From the cell containing the given text, extract its center point as [x, y] coordinate. 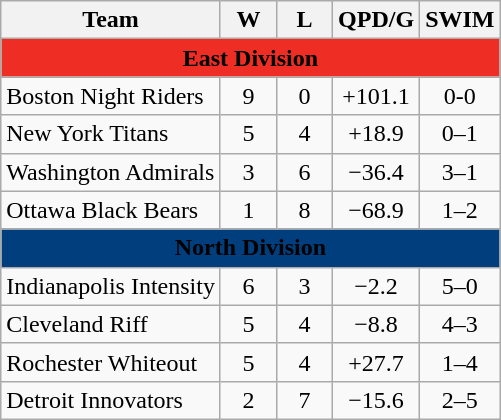
QPD/G [376, 20]
−8.8 [376, 324]
W [248, 20]
−68.9 [376, 210]
−15.6 [376, 400]
Indianapolis Intensity [111, 286]
Boston Night Riders [111, 96]
Washington Admirals [111, 172]
9 [248, 96]
1 [248, 210]
+27.7 [376, 362]
Rochester Whiteout [111, 362]
New York Titans [111, 134]
8 [305, 210]
Team [111, 20]
Ottawa Black Bears [111, 210]
Detroit Innovators [111, 400]
+18.9 [376, 134]
−36.4 [376, 172]
3–1 [460, 172]
0-0 [460, 96]
L [305, 20]
East Division [250, 58]
4–3 [460, 324]
2 [248, 400]
+101.1 [376, 96]
7 [305, 400]
1–2 [460, 210]
SWIM [460, 20]
−2.2 [376, 286]
2–5 [460, 400]
North Division [250, 248]
1–4 [460, 362]
0–1 [460, 134]
Cleveland Riff [111, 324]
0 [305, 96]
5–0 [460, 286]
